Pinpoint the cell where the given text exists, returning its (x, y) midpoint coordinate. 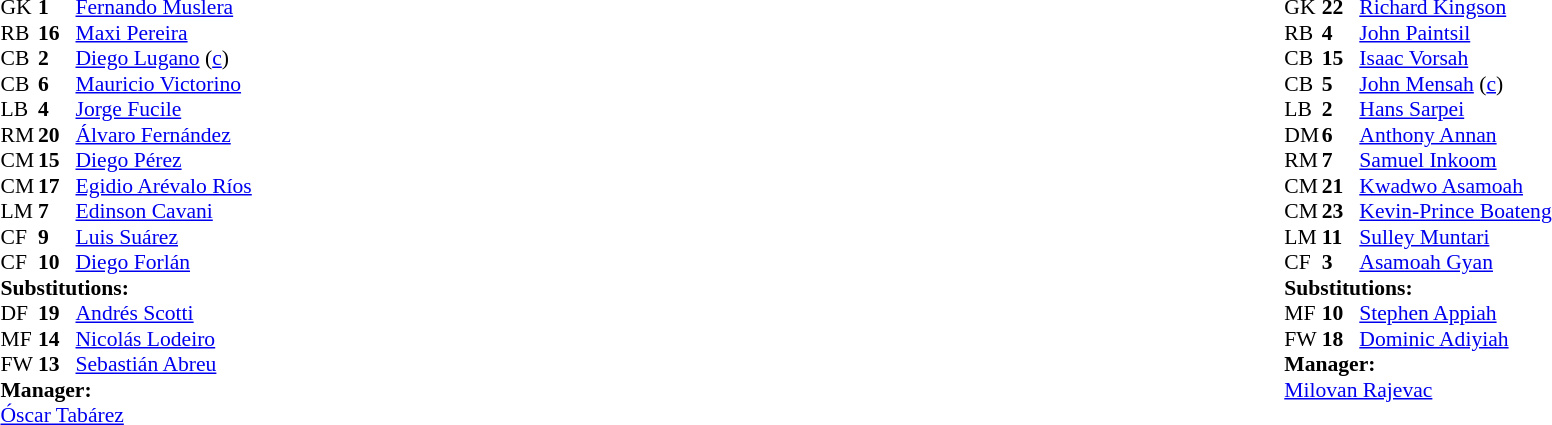
Álvaro Fernández (164, 135)
18 (1341, 339)
DF (19, 313)
John Paintsil (1455, 33)
19 (57, 313)
Diego Lugano (c) (164, 59)
21 (1341, 186)
Kevin-Prince Boateng (1455, 211)
3 (1341, 263)
John Mensah (c) (1455, 84)
Jorge Fucile (164, 109)
Luis Suárez (164, 237)
5 (1341, 84)
20 (57, 135)
Isaac Vorsah (1455, 59)
Diego Forlán (164, 263)
Dominic Adiyiah (1455, 339)
14 (57, 339)
23 (1341, 211)
9 (57, 237)
DM (1303, 135)
Nicolás Lodeiro (164, 339)
Sulley Muntari (1455, 237)
Egidio Arévalo Ríos (164, 186)
Kwadwo Asamoah (1455, 186)
Diego Pérez (164, 161)
17 (57, 186)
Milovan Rajevac (1418, 390)
Asamoah Gyan (1455, 263)
Stephen Appiah (1455, 313)
Mauricio Victorino (164, 84)
Samuel Inkoom (1455, 161)
Andrés Scotti (164, 313)
Hans Sarpei (1455, 109)
13 (57, 365)
Maxi Pereira (164, 33)
11 (1341, 237)
Edinson Cavani (164, 211)
16 (57, 33)
Anthony Annan (1455, 135)
Sebastián Abreu (164, 365)
